Provide the [X, Y] coordinate of the cell's center where the given text is located.  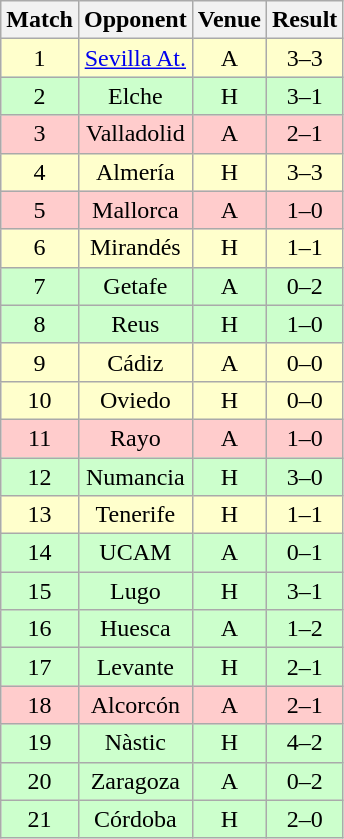
1–2 [304, 629]
15 [40, 591]
Valladolid [135, 134]
UCAM [135, 553]
4–2 [304, 743]
0–1 [304, 553]
20 [40, 781]
4 [40, 172]
2 [40, 96]
14 [40, 553]
Sevilla At. [135, 58]
Mirandés [135, 248]
Venue [229, 20]
3–0 [304, 477]
Reus [135, 324]
Levante [135, 667]
Alcorcón [135, 705]
12 [40, 477]
16 [40, 629]
Opponent [135, 20]
Numancia [135, 477]
Elche [135, 96]
11 [40, 438]
18 [40, 705]
6 [40, 248]
13 [40, 515]
1 [40, 58]
Tenerife [135, 515]
Cádiz [135, 362]
Result [304, 20]
Zaragoza [135, 781]
10 [40, 400]
9 [40, 362]
2–0 [304, 819]
Getafe [135, 286]
7 [40, 286]
8 [40, 324]
5 [40, 210]
Oviedo [135, 400]
Match [40, 20]
19 [40, 743]
Córdoba [135, 819]
Lugo [135, 591]
Nàstic [135, 743]
Huesca [135, 629]
Rayo [135, 438]
17 [40, 667]
Mallorca [135, 210]
21 [40, 819]
Almería [135, 172]
3 [40, 134]
